Return [x, y] of the center of cell containing provided text 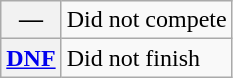
Did not finish [146, 58]
DNF [31, 58]
— [31, 20]
Did not compete [146, 20]
